Return (X, Y) of the center of cell containing provided text 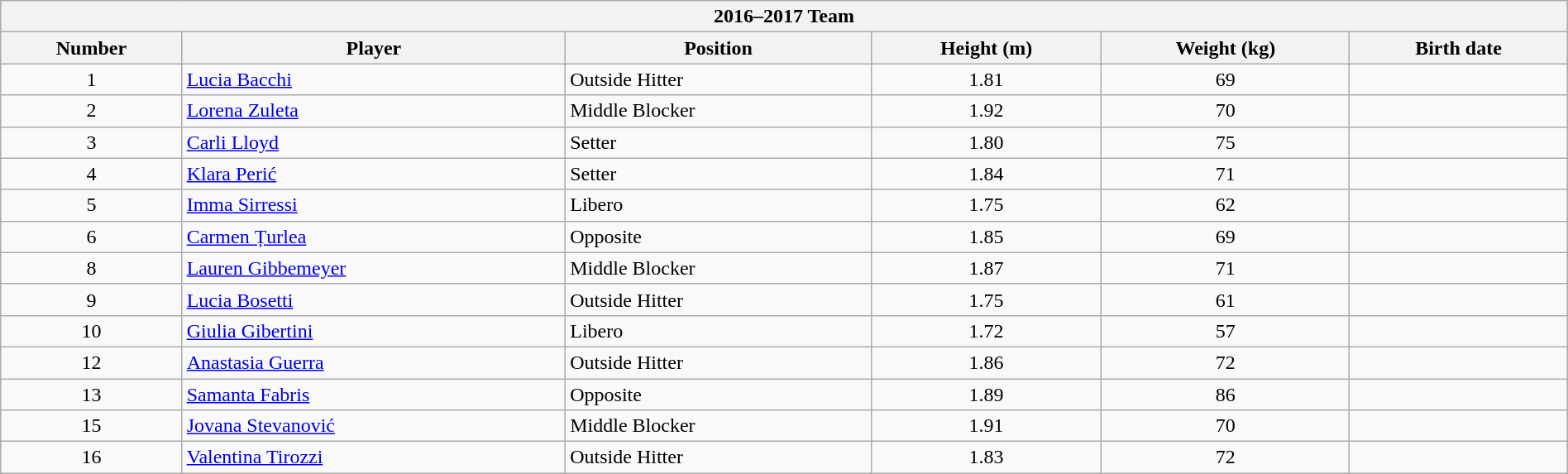
2 (91, 111)
1.92 (986, 111)
1.85 (986, 237)
1.91 (986, 426)
Samanta Fabris (374, 395)
Weight (kg) (1226, 48)
Valentina Tirozzi (374, 457)
16 (91, 457)
10 (91, 331)
12 (91, 362)
Lorena Zuleta (374, 111)
Height (m) (986, 48)
Number (91, 48)
57 (1226, 331)
Lauren Gibbemeyer (374, 268)
9 (91, 299)
1.87 (986, 268)
13 (91, 395)
Klara Perić (374, 174)
Player (374, 48)
3 (91, 142)
Carli Lloyd (374, 142)
1.81 (986, 79)
1.80 (986, 142)
1.86 (986, 362)
Lucia Bosetti (374, 299)
5 (91, 205)
15 (91, 426)
Position (719, 48)
4 (91, 174)
Lucia Bacchi (374, 79)
1.84 (986, 174)
Giulia Gibertini (374, 331)
Jovana Stevanović (374, 426)
Birth date (1459, 48)
75 (1226, 142)
Anastasia Guerra (374, 362)
2016–2017 Team (784, 17)
86 (1226, 395)
62 (1226, 205)
1.83 (986, 457)
1 (91, 79)
6 (91, 237)
Carmen Țurlea (374, 237)
1.89 (986, 395)
8 (91, 268)
61 (1226, 299)
Imma Sirressi (374, 205)
1.72 (986, 331)
